Determine the [x, y] coordinate at the center of the cell enclosing the given text.  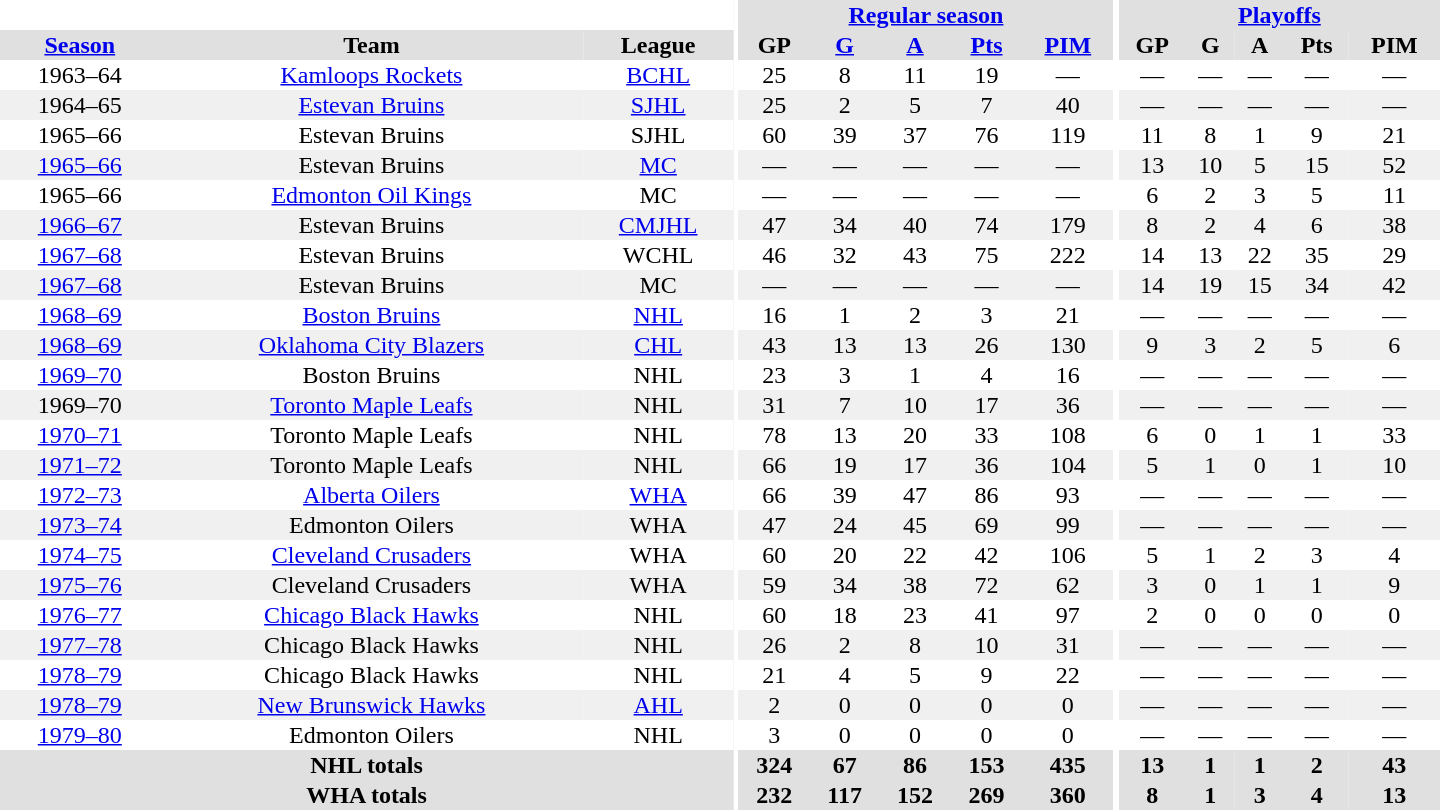
CMJHL [658, 225]
222 [1068, 255]
269 [987, 795]
Regular season [926, 15]
New Brunswick Hawks [372, 705]
Playoffs [1280, 15]
78 [775, 435]
Alberta Oilers [372, 495]
Oklahoma City Blazers [372, 345]
324 [775, 765]
35 [1317, 255]
130 [1068, 345]
1972–73 [80, 495]
NHL totals [366, 765]
Team [372, 45]
41 [987, 615]
1979–80 [80, 735]
1973–74 [80, 525]
360 [1068, 795]
32 [844, 255]
108 [1068, 435]
1975–76 [80, 585]
97 [1068, 615]
WHA totals [366, 795]
69 [987, 525]
1974–75 [80, 555]
93 [1068, 495]
45 [915, 525]
117 [844, 795]
1966–67 [80, 225]
152 [915, 795]
24 [844, 525]
52 [1394, 165]
76 [987, 135]
67 [844, 765]
Kamloops Rockets [372, 75]
1963–64 [80, 75]
179 [1068, 225]
AHL [658, 705]
1971–72 [80, 465]
29 [1394, 255]
1970–71 [80, 435]
WCHL [658, 255]
435 [1068, 765]
18 [844, 615]
Edmonton Oil Kings [372, 195]
59 [775, 585]
Season [80, 45]
62 [1068, 585]
46 [775, 255]
106 [1068, 555]
1964–65 [80, 105]
CHL [658, 345]
37 [915, 135]
1976–77 [80, 615]
119 [1068, 135]
153 [987, 765]
League [658, 45]
104 [1068, 465]
74 [987, 225]
72 [987, 585]
BCHL [658, 75]
75 [987, 255]
99 [1068, 525]
232 [775, 795]
1977–78 [80, 645]
